Locate the cell with the specified text and output its [X, Y] center coordinate. 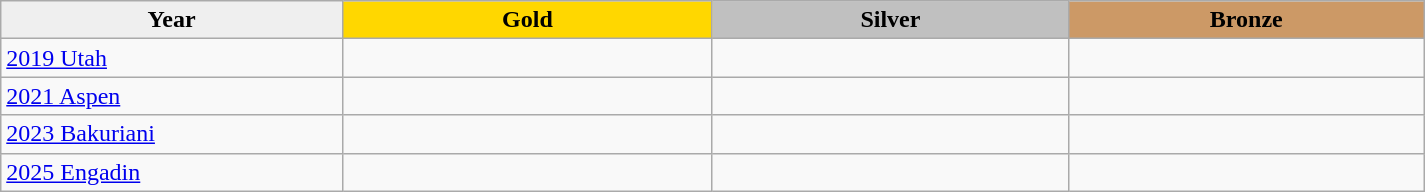
2023 Bakuriani [172, 134]
2025 Engadin [172, 172]
Bronze [1246, 20]
Gold [527, 20]
Year [172, 20]
2021 Aspen [172, 96]
2019 Utah [172, 58]
Silver [890, 20]
